Search for the cell housing the specified text and yield its (X, Y) center coordinate. 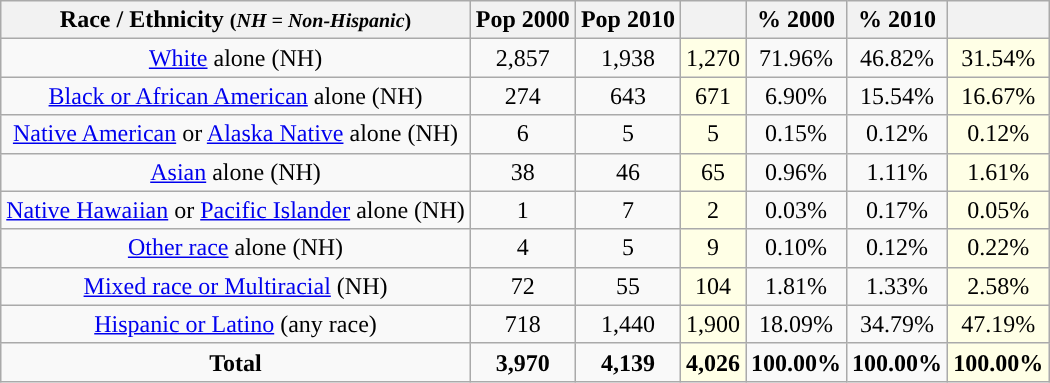
0.10% (796, 248)
1.81% (796, 286)
1.11% (898, 172)
6.90% (796, 96)
Total (236, 362)
46 (628, 172)
46.82% (898, 58)
2.58% (998, 286)
0.15% (796, 134)
643 (628, 96)
Asian alone (NH) (236, 172)
Other race alone (NH) (236, 248)
0.22% (998, 248)
2,857 (522, 58)
Hispanic or Latino (any race) (236, 324)
71.96% (796, 58)
16.67% (998, 96)
Race / Ethnicity (NH = Non-Hispanic) (236, 20)
1,938 (628, 58)
0.03% (796, 210)
34.79% (898, 324)
4 (522, 248)
55 (628, 286)
0.05% (998, 210)
1,440 (628, 324)
Pop 2010 (628, 20)
47.19% (998, 324)
104 (712, 286)
15.54% (898, 96)
1 (522, 210)
18.09% (796, 324)
65 (712, 172)
274 (522, 96)
White alone (NH) (236, 58)
1,900 (712, 324)
38 (522, 172)
Pop 2000 (522, 20)
671 (712, 96)
Native American or Alaska Native alone (NH) (236, 134)
0.17% (898, 210)
6 (522, 134)
31.54% (998, 58)
1,270 (712, 58)
4,139 (628, 362)
1.61% (998, 172)
% 2000 (796, 20)
Mixed race or Multiracial (NH) (236, 286)
2 (712, 210)
3,970 (522, 362)
72 (522, 286)
4,026 (712, 362)
Black or African American alone (NH) (236, 96)
0.96% (796, 172)
1.33% (898, 286)
Native Hawaiian or Pacific Islander alone (NH) (236, 210)
9 (712, 248)
% 2010 (898, 20)
718 (522, 324)
7 (628, 210)
